Output the (x, y) coordinate of the center of the cell containing the given text.  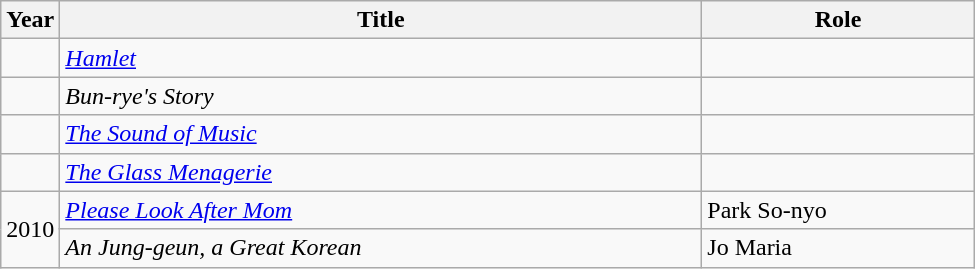
Year (30, 20)
2010 (30, 229)
The Glass Menagerie (381, 172)
Bun-rye's Story (381, 96)
Jo Maria (838, 248)
Park So-nyo (838, 210)
Role (838, 20)
Please Look After Mom (381, 210)
Title (381, 20)
An Jung-geun, a Great Korean (381, 248)
Hamlet (381, 58)
The Sound of Music (381, 134)
